Scan for the cell matching the given text and deliver its [x, y] coordinate at center. 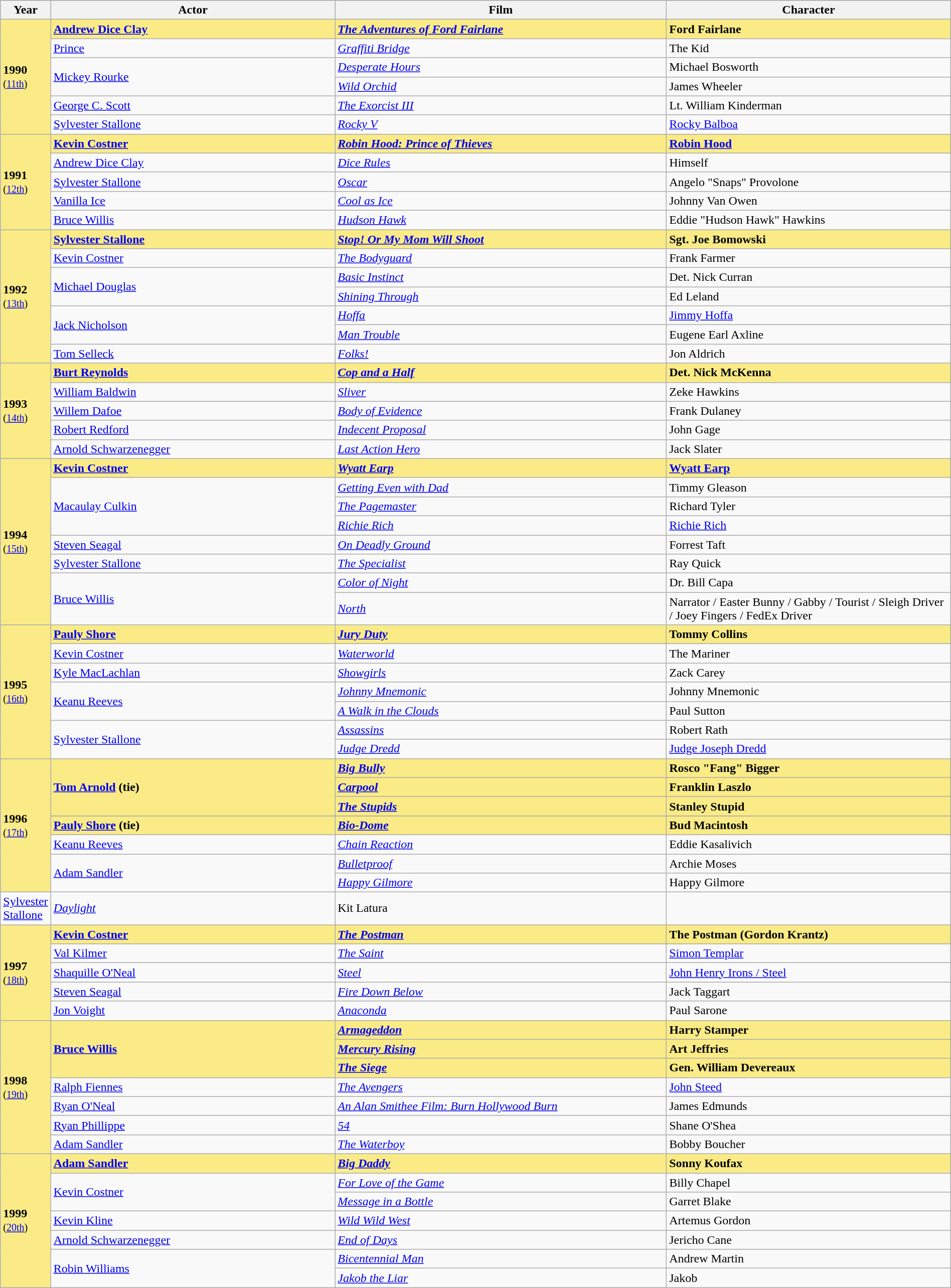
Tom Arnold (tie) [193, 787]
Steel [501, 973]
Bicentennial Man [501, 1259]
Jon Aldrich [809, 354]
Bobby Boucher [809, 1144]
Eugene Earl Axline [809, 335]
The Pagemaster [501, 506]
A Walk in the Clouds [501, 711]
Shaquille O'Neal [193, 973]
Basic Instinct [501, 277]
Shining Through [501, 296]
Jury Duty [501, 634]
Wild Wild West [501, 1221]
1990(11th) [26, 77]
Robin Hood [809, 143]
Eddie Kasalivich [809, 844]
Bio-Dome [501, 825]
Willem Dafoe [193, 411]
Det. Nick Curran [809, 277]
Jakob the Liar [501, 1278]
1999(20th) [26, 1220]
For Love of the Game [501, 1182]
Paul Sarone [809, 1011]
Judge Dredd [501, 749]
Last Action Hero [501, 449]
1991(12th) [26, 182]
The Avengers [501, 1087]
Kyle MacLachlan [193, 673]
Jericho Cane [809, 1240]
Indecent Proposal [501, 430]
Lt. William Kinderman [809, 105]
Dice Rules [501, 163]
The Bodyguard [501, 258]
The Siege [501, 1068]
Billy Chapel [809, 1182]
The Mariner [809, 654]
Mercury Rising [501, 1049]
Man Trouble [501, 335]
Folks! [501, 354]
The Waterboy [501, 1144]
Jack Taggart [809, 992]
Robert Rath [809, 730]
Ralph Fiennes [193, 1087]
Actor [193, 10]
Frank Dulaney [809, 411]
Ryan O'Neal [193, 1106]
Rosco "Fang" Bigger [809, 768]
Stop! Or My Mom Will Shoot [501, 239]
Zack Carey [809, 673]
Graffiti Bridge [501, 48]
Bud Macintosh [809, 825]
54 [501, 1125]
Eddie "Hudson Hawk" Hawkins [809, 220]
Cool as Ice [501, 201]
Harry Stamper [809, 1030]
Johnny Van Owen [809, 201]
Jack Slater [809, 449]
Film [501, 10]
Mickey Rourke [193, 77]
Frank Farmer [809, 258]
The Postman (Gordon Krantz) [809, 934]
An Alan Smithee Film: Burn Hollywood Burn [501, 1106]
Jack Nicholson [193, 325]
1998(19th) [26, 1087]
Robin Hood: Prince of Thieves [501, 143]
Wild Orchid [501, 86]
Macaulay Culkin [193, 506]
Michael Bosworth [809, 67]
North [501, 609]
1997(18th) [26, 973]
Daylight [193, 909]
Ford Fairlane [809, 29]
Gen. William Devereaux [809, 1068]
Prince [193, 48]
The Adventures of Ford Fairlane [501, 29]
Fire Down Below [501, 992]
Rocky Balboa [809, 124]
Showgirls [501, 673]
Art Jeffries [809, 1049]
End of Days [501, 1240]
Big Daddy [501, 1163]
Zeke Hawkins [809, 392]
Body of Evidence [501, 411]
George C. Scott [193, 105]
Rocky V [501, 124]
John Henry Irons / Steel [809, 973]
William Baldwin [193, 392]
Assassins [501, 730]
1995(16th) [26, 692]
1996(17th) [26, 825]
Kevin Kline [193, 1221]
Stanley Stupid [809, 806]
The Postman [501, 934]
Waterworld [501, 654]
Ray Quick [809, 564]
The Specialist [501, 564]
Desperate Hours [501, 67]
Angelo "Snaps" Provolone [809, 182]
Richard Tyler [809, 506]
Oscar [501, 182]
The Kid [809, 48]
Ed Leland [809, 296]
Ryan Phillippe [193, 1125]
Cop and a Half [501, 373]
Forrest Taft [809, 544]
Kit Latura [501, 909]
Michael Douglas [193, 287]
1993(14th) [26, 411]
Jakob [809, 1278]
Tommy Collins [809, 634]
Carpool [501, 787]
Hudson Hawk [501, 220]
Hoffa [501, 315]
Paul Sutton [809, 711]
Sliver [501, 392]
Robert Redford [193, 430]
On Deadly Ground [501, 544]
Robin Williams [193, 1268]
Jon Voight [193, 1011]
1992(13th) [26, 296]
Anaconda [501, 1011]
Character [809, 10]
Getting Even with Dad [501, 487]
Vanilla Ice [193, 201]
Armageddon [501, 1030]
Simon Templar [809, 953]
Color of Night [501, 583]
Big Bully [501, 768]
Shane O'Shea [809, 1125]
Message in a Bottle [501, 1202]
The Exorcist III [501, 105]
Bulletproof [501, 863]
Sonny Koufax [809, 1163]
The Stupids [501, 806]
John Gage [809, 430]
Andrew Martin [809, 1259]
Pauly Shore [193, 634]
Chain Reaction [501, 844]
Narrator / Easter Bunny / Gabby / Tourist / Sleigh Driver / Joey Fingers / FedEx Driver [809, 609]
Year [26, 10]
Dr. Bill Capa [809, 583]
The Saint [501, 953]
Judge Joseph Dredd [809, 749]
John Steed [809, 1087]
Timmy Gleason [809, 487]
James Wheeler [809, 86]
Artemus Gordon [809, 1221]
Himself [809, 163]
Burt Reynolds [193, 373]
Jimmy Hoffa [809, 315]
Sgt. Joe Bomowski [809, 239]
1994(15th) [26, 542]
Tom Selleck [193, 354]
Pauly Shore (tie) [193, 825]
Garret Blake [809, 1202]
James Edmunds [809, 1106]
Franklin Laszlo [809, 787]
Archie Moses [809, 863]
Val Kilmer [193, 953]
Det. Nick McKenna [809, 373]
